Detect which cell encompasses the target text, then output its [x, y] center coordinate. 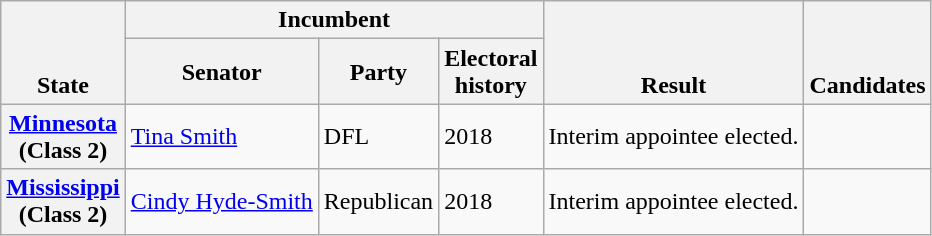
Party [378, 72]
DFL [378, 136]
Republican [378, 202]
Minnesota(Class 2) [63, 136]
Tina Smith [222, 136]
Incumbent [334, 20]
State [63, 52]
Cindy Hyde-Smith [222, 202]
Electoralhistory [491, 72]
Result [674, 52]
Mississippi(Class 2) [63, 202]
Candidates [868, 52]
Senator [222, 72]
